Capture the cell that displays the provided text and extract its (x, y) central coordinate. 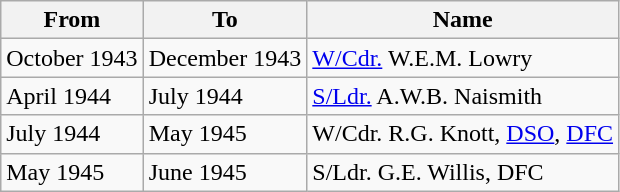
December 1943 (225, 58)
W/Cdr. R.G. Knott, DSO, DFC (463, 134)
S/Ldr. G.E. Willis, DFC (463, 172)
From (72, 20)
W/Cdr. W.E.M. Lowry (463, 58)
To (225, 20)
S/Ldr. A.W.B. Naismith (463, 96)
October 1943 (72, 58)
June 1945 (225, 172)
Name (463, 20)
April 1944 (72, 96)
